Return the [x, y] coordinate for the center point of the cell that contains the specified text.  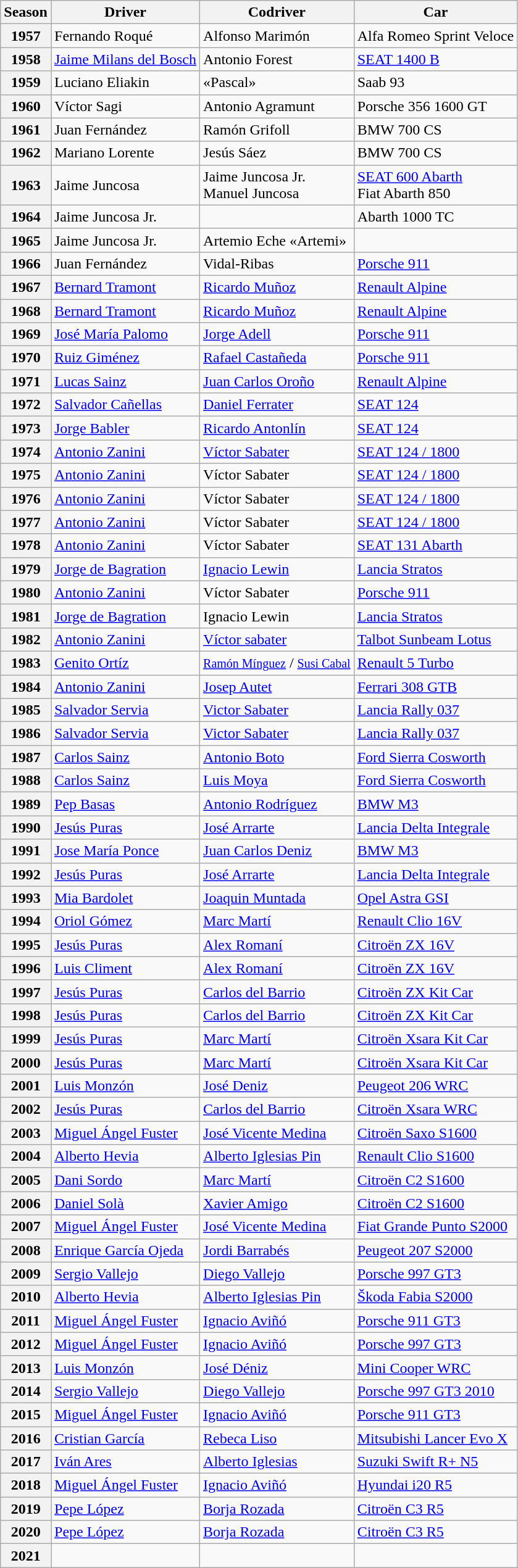
1980 [26, 592]
1958 [26, 59]
1959 [26, 83]
1968 [26, 310]
Vidal-Ribas [277, 263]
Víctor Sagi [125, 106]
Jorge Babler [125, 428]
1969 [26, 334]
2020 [26, 1532]
Antonio Rodríguez [277, 804]
Oriol Gómez [125, 921]
«Pascal» [277, 83]
1966 [26, 263]
Enrique García Ojeda [125, 1250]
Alfa Romeo Sprint Veloce [436, 36]
Talbot Sunbeam Lotus [436, 639]
Driver [125, 12]
Luis Climent [125, 968]
Pep Basas [125, 804]
Jose María Ponce [125, 851]
2006 [26, 1203]
1972 [26, 405]
Josep Autet [277, 687]
Citroën Saxo S1600 [436, 1133]
Jaime Juncosa Jr.Manuel Juncosa [277, 185]
2001 [26, 1086]
Fernando Roqué [125, 36]
2003 [26, 1133]
1962 [26, 153]
Renault 5 Turbo [436, 663]
1960 [26, 106]
Mini Cooper WRC [436, 1367]
Rebeca Liso [277, 1438]
2000 [26, 1062]
Luis Moya [277, 781]
Abarth 1000 TC [436, 217]
1991 [26, 851]
1999 [26, 1039]
Ruiz Giménez [125, 358]
2021 [26, 1556]
1982 [26, 639]
2014 [26, 1391]
1994 [26, 921]
1995 [26, 945]
Mitsubishi Lancer Evo X [436, 1438]
Jaime Milans del Bosch [125, 59]
1964 [26, 217]
Suzuki Swift R+ N5 [436, 1462]
2004 [26, 1156]
Jesús Sáez [277, 153]
1985 [26, 710]
1963 [26, 185]
1981 [26, 616]
1961 [26, 130]
1977 [26, 522]
1976 [26, 499]
Antonio Forest [277, 59]
1975 [26, 475]
Luciano Eliakin [125, 83]
Antonio Boto [277, 757]
2017 [26, 1462]
Víctor sabater [277, 639]
José María Palomo [125, 334]
Citroën Xsara WRC [436, 1110]
1988 [26, 781]
Dani Sordo [125, 1180]
Mariano Lorente [125, 153]
José Deniz [277, 1086]
Mia Bardolet [125, 898]
Juan Carlos Deniz [277, 851]
Lucas Sainz [125, 381]
1986 [26, 734]
2009 [26, 1274]
SEAT 600 AbarthFiat Abarth 850 [436, 185]
1957 [26, 36]
Season [26, 12]
2013 [26, 1367]
1965 [26, 240]
Cristian García [125, 1438]
Antonio Agramunt [277, 106]
Genito Ortíz [125, 663]
1993 [26, 898]
1974 [26, 452]
Iván Ares [125, 1462]
Juan Carlos Oroño [277, 381]
Codriver [277, 12]
2007 [26, 1227]
2018 [26, 1485]
Porsche 997 GT3 2010 [436, 1391]
2005 [26, 1180]
1983 [26, 663]
Saab 93 [436, 83]
Ricardo Antonlín [277, 428]
Fiat Grande Punto S2000 [436, 1227]
2019 [26, 1509]
Car [436, 12]
2010 [26, 1297]
2016 [26, 1438]
Daniel Ferrater [277, 405]
1990 [26, 828]
Alfonso Marimón [277, 36]
SEAT 1400 B [436, 59]
Alberto Iglesias [277, 1462]
Daniel Solà [125, 1203]
Porsche 356 1600 GT [436, 106]
1987 [26, 757]
2008 [26, 1250]
1979 [26, 569]
1984 [26, 687]
Peugeot 206 WRC [436, 1086]
Renault Clio 16V [436, 921]
Salvador Cañellas [125, 405]
Opel Astra GSI [436, 898]
2015 [26, 1414]
2012 [26, 1344]
Ferrari 308 GTB [436, 687]
1989 [26, 804]
Rafael Castañeda [277, 358]
2002 [26, 1110]
1998 [26, 1015]
Joaquin Muntada [277, 898]
Peugeot 207 S2000 [436, 1250]
Renault Clio S1600 [436, 1156]
Jordi Barrabés [277, 1250]
Ramón Grifoll [277, 130]
1978 [26, 545]
SEAT 131 Abarth [436, 545]
José Déniz [277, 1367]
Ramón Mínguez / Susi Cabal [277, 663]
Artemio Eche «Artemi» [277, 240]
Hyundai i20 R5 [436, 1485]
Xavier Amigo [277, 1203]
Jaime Juncosa [125, 185]
1970 [26, 358]
1997 [26, 992]
Škoda Fabia S2000 [436, 1297]
1996 [26, 968]
1992 [26, 874]
1967 [26, 287]
1973 [26, 428]
1971 [26, 381]
2011 [26, 1321]
Jorge Adell [277, 334]
